Scan for the cell matching the given text and deliver its (x, y) coordinate at center. 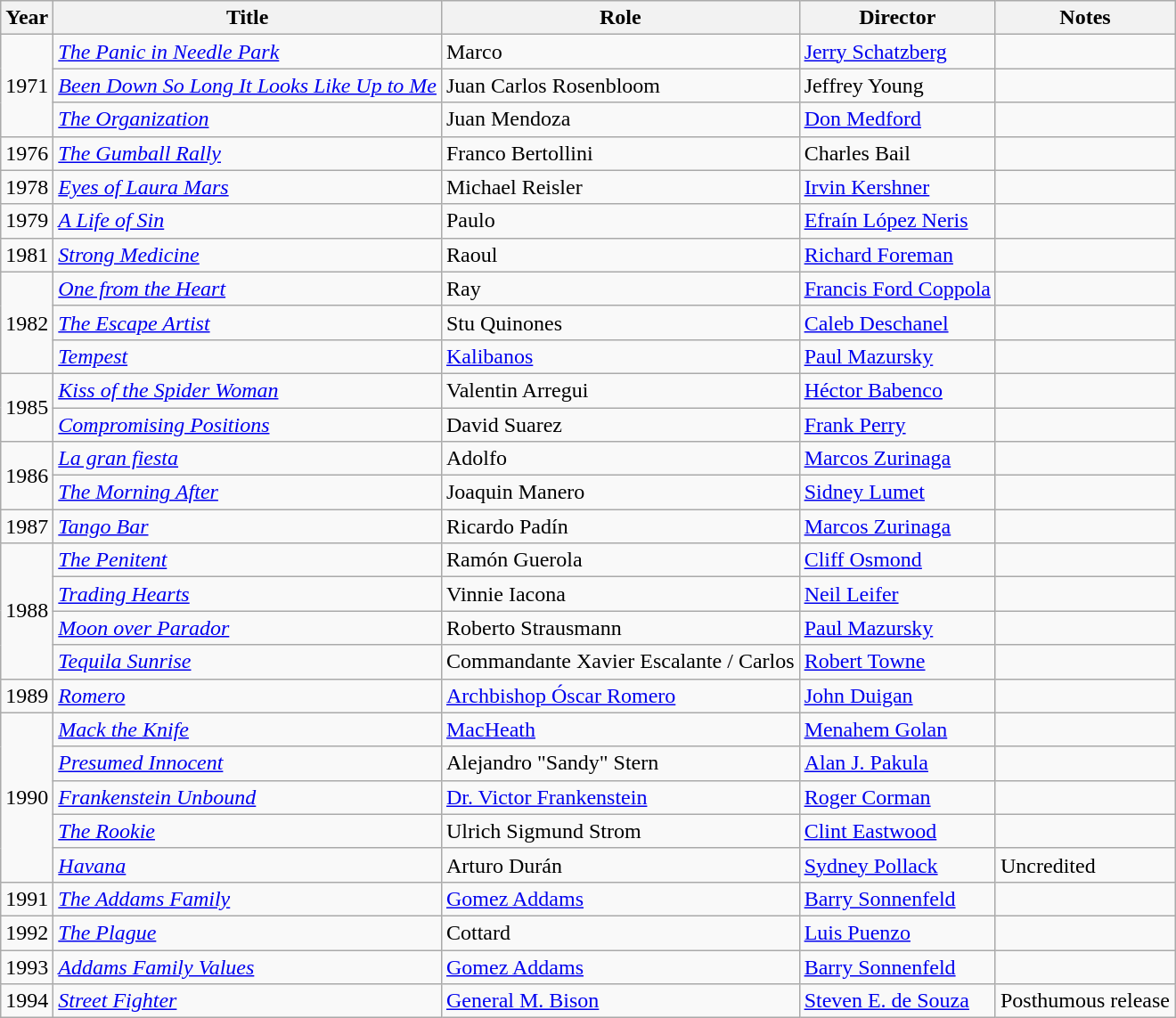
Richard Foreman (897, 255)
Jerry Schatzberg (897, 52)
Havana (248, 865)
One from the Heart (248, 289)
1982 (27, 322)
Juan Mendoza (620, 119)
The Gumball Rally (248, 153)
1981 (27, 255)
The Morning After (248, 493)
Don Medford (897, 119)
Cliff Osmond (897, 560)
1991 (27, 899)
Ray (620, 289)
Title (248, 18)
Sydney Pollack (897, 865)
Been Down So Long It Looks Like Up to Me (248, 86)
Stu Quinones (620, 322)
Joaquin Manero (620, 493)
Vinnie Iacona (620, 594)
The Organization (248, 119)
Paulo (620, 221)
Alan J. Pakula (897, 763)
Year (27, 18)
Roger Corman (897, 797)
1988 (27, 611)
A Life of Sin (248, 221)
Moon over Parador (248, 628)
1994 (27, 1001)
Street Fighter (248, 1001)
Notes (1085, 18)
Héctor Babenco (897, 390)
Luis Puenzo (897, 932)
1987 (27, 526)
Tempest (248, 356)
Frankenstein Unbound (248, 797)
Arturo Durán (620, 865)
1985 (27, 407)
Ricardo Padín (620, 526)
Role (620, 18)
Caleb Deschanel (897, 322)
Addams Family Values (248, 966)
Marco (620, 52)
La gran fiesta (248, 459)
Ulrich Sigmund Strom (620, 831)
Frank Perry (897, 425)
1989 (27, 696)
MacHeath (620, 729)
Ramón Guerola (620, 560)
Robert Towne (897, 662)
Posthumous release (1085, 1001)
Efraín López Neris (897, 221)
1990 (27, 797)
David Suarez (620, 425)
The Escape Artist (248, 322)
General M. Bison (620, 1001)
1971 (27, 86)
Eyes of Laura Mars (248, 187)
Neil Leifer (897, 594)
The Panic in Needle Park (248, 52)
Valentin Arregui (620, 390)
Presumed Innocent (248, 763)
1978 (27, 187)
Irvin Kershner (897, 187)
Sidney Lumet (897, 493)
Commandante Xavier Escalante / Carlos (620, 662)
Adolfo (620, 459)
Juan Carlos Rosenbloom (620, 86)
1986 (27, 476)
Cottard (620, 932)
1993 (27, 966)
John Duigan (897, 696)
The Plague (248, 932)
Romero (248, 696)
Clint Eastwood (897, 831)
Michael Reisler (620, 187)
Raoul (620, 255)
Tango Bar (248, 526)
Mack the Knife (248, 729)
The Addams Family (248, 899)
Kalibanos (620, 356)
Roberto Strausmann (620, 628)
Franco Bertollini (620, 153)
The Rookie (248, 831)
Tequila Sunrise (248, 662)
Strong Medicine (248, 255)
Alejandro "Sandy" Stern (620, 763)
Dr. Victor Frankenstein (620, 797)
Director (897, 18)
Uncredited (1085, 865)
Charles Bail (897, 153)
Kiss of the Spider Woman (248, 390)
Francis Ford Coppola (897, 289)
1992 (27, 932)
Trading Hearts (248, 594)
Menahem Golan (897, 729)
Archbishop Óscar Romero (620, 696)
Steven E. de Souza (897, 1001)
1976 (27, 153)
1979 (27, 221)
Compromising Positions (248, 425)
The Penitent (248, 560)
Jeffrey Young (897, 86)
